Search for the cell housing the specified text and yield its (X, Y) center coordinate. 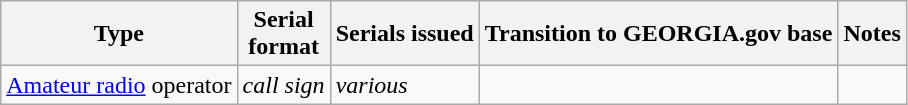
Notes (872, 34)
Transition to GEORGIA.gov base (658, 34)
call sign (284, 85)
Amateur radio operator (119, 85)
various (404, 85)
Serials issued (404, 34)
Serialformat (284, 34)
Type (119, 34)
